Scan for the cell matching the given text and deliver its (x, y) coordinate at center. 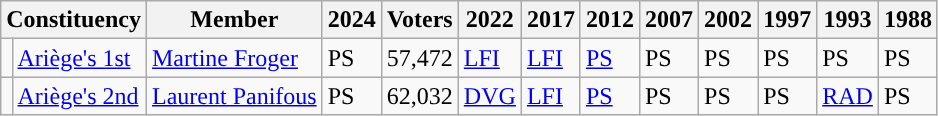
Constituency (74, 20)
Ariège's 2nd (79, 96)
1993 (848, 20)
1988 (908, 20)
Member (234, 20)
2017 (550, 20)
DVG (490, 96)
57,472 (420, 58)
2002 (728, 20)
Laurent Panifous (234, 96)
Ariège's 1st (79, 58)
2007 (668, 20)
RAD (848, 96)
1997 (788, 20)
Voters (420, 20)
Martine Froger (234, 58)
2024 (352, 20)
2012 (610, 20)
2022 (490, 20)
62,032 (420, 96)
